Extract the [x, y] coordinate from the center of the cell holding the provided text.  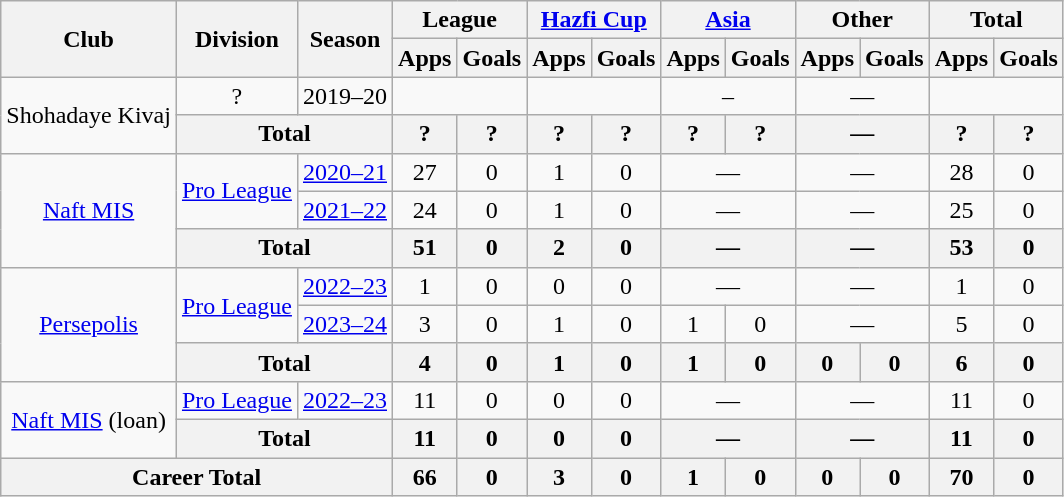
66 [425, 477]
Club [89, 39]
25 [961, 210]
53 [961, 248]
2 [559, 248]
Naft MIS [89, 210]
Division [236, 39]
– [728, 96]
4 [425, 362]
2019–20 [344, 96]
6 [961, 362]
Asia [728, 20]
24 [425, 210]
2021–22 [344, 210]
Shohadaye Kivaj [89, 115]
27 [425, 172]
2023–24 [344, 324]
70 [961, 477]
2020–21 [344, 172]
Hazfi Cup [594, 20]
Naft MIS (loan) [89, 419]
Season [344, 39]
League [460, 20]
Career Total [197, 477]
Other [862, 20]
28 [961, 172]
5 [961, 324]
Persepolis [89, 324]
51 [425, 248]
